Pinpoint the cell where the given text exists, returning its (x, y) midpoint coordinate. 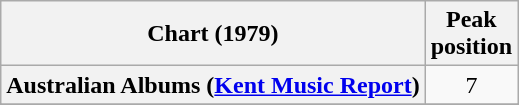
Australian Albums (Kent Music Report) (213, 85)
Peakposition (471, 34)
7 (471, 85)
Chart (1979) (213, 34)
